From the cell containing the given text, extract its center point as (x, y) coordinate. 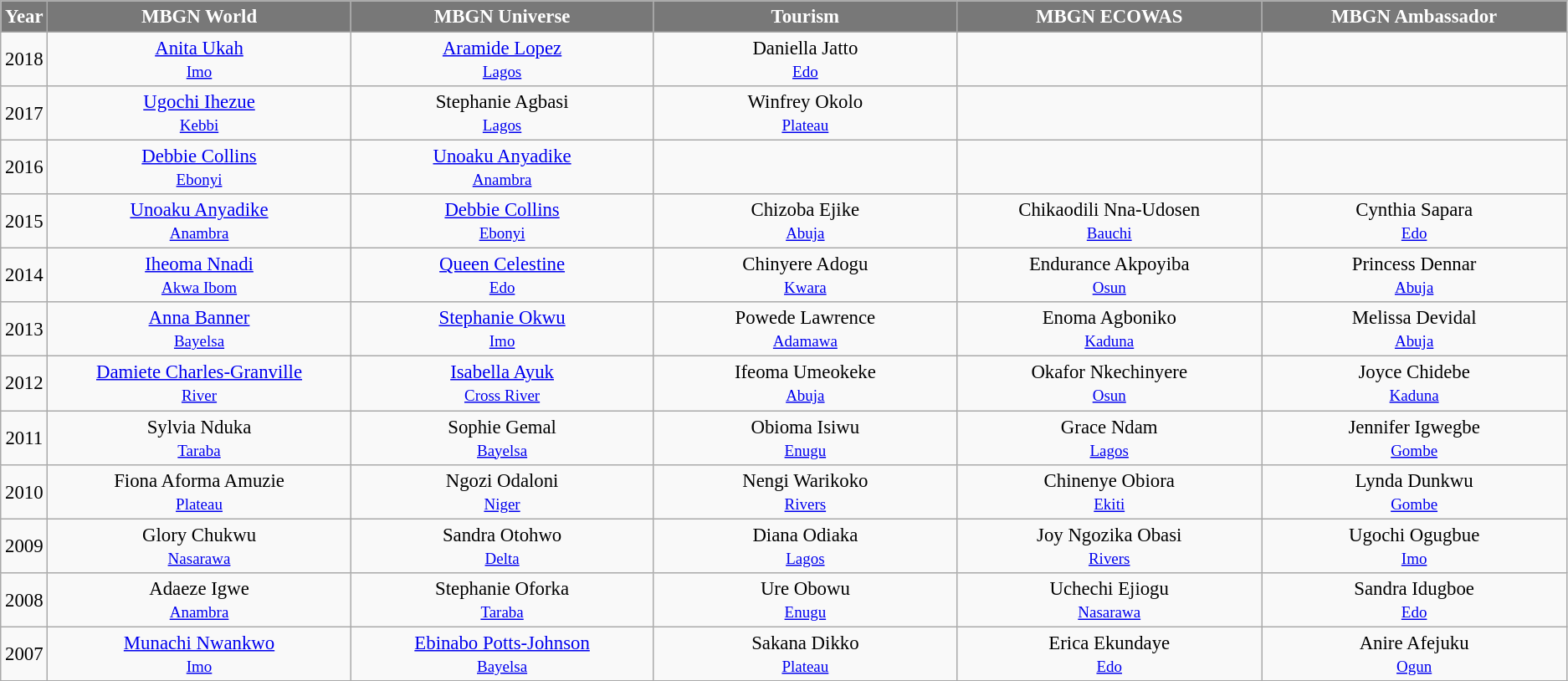
Sylvia NdukaTaraba (199, 438)
Uchechi EjioguNasarawa (1109, 599)
Joy Ngozika Obasi Rivers (1109, 545)
Cynthia SaparaEdo (1414, 221)
Adaeze IgweAnambra (199, 599)
2009 (24, 545)
Joyce ChidebeKaduna (1414, 383)
Ngozi OdaloniNiger (502, 492)
2017 (24, 114)
Endurance AkpoyibaOsun (1109, 276)
2016 (24, 167)
Chinyere AdoguKwara (805, 276)
2011 (24, 438)
Isabella Ayuk Cross River (502, 383)
Chikaodili Nna-UdosenBauchi (1109, 221)
Winfrey OkoloPlateau (805, 114)
Diana Odiaka Lagos (805, 545)
Glory ChukwuNasarawa (199, 545)
MBGN World (199, 17)
Sophie GemalBayelsa (502, 438)
Stephanie OkwuImo (502, 330)
Fiona Aforma AmuziePlateau (199, 492)
Iheoma NnadiAkwa Ibom (199, 276)
Sakana DikkoPlateau (805, 654)
Powede LawrenceAdamawa (805, 330)
2012 (24, 383)
Ugochi IhezueKebbi (199, 114)
Queen CelestineEdo (502, 276)
Nengi WarikokoRivers (805, 492)
Erica EkundayeEdo (1109, 654)
Damiete Charles-Granville River (199, 383)
Jennifer IgwegbeGombe (1414, 438)
2015 (24, 221)
2018 (24, 60)
2010 (24, 492)
2013 (24, 330)
Anire AfejukuOgun (1414, 654)
2008 (24, 599)
Lynda DunkwuGombe (1414, 492)
Grace NdamLagos (1109, 438)
2007 (24, 654)
Stephanie OforkaTaraba (502, 599)
Ifeoma UmeokekeAbuja (805, 383)
Chizoba EjikeAbuja (805, 221)
Daniella JattoEdo (805, 60)
Anna BannerBayelsa (199, 330)
Tourism (805, 17)
Chinenye ObioraEkiti (1109, 492)
Ure ObowuEnugu (805, 599)
Sandra IdugboeEdo (1414, 599)
Munachi NwankwoImo (199, 654)
MBGN Ambassador (1414, 17)
Ugochi OgugbueImo (1414, 545)
Enoma AgbonikoKaduna (1109, 330)
Ebinabo Potts-JohnsonBayelsa (502, 654)
Aramide LopezLagos (502, 60)
Sandra OtohwoDelta (502, 545)
Stephanie AgbasiLagos (502, 114)
MBGN Universe (502, 17)
Princess DennarAbuja (1414, 276)
Year (24, 17)
Okafor NkechinyereOsun (1109, 383)
2014 (24, 276)
Melissa DevidalAbuja (1414, 330)
Anita UkahImo (199, 60)
Obioma IsiwuEnugu (805, 438)
MBGN ECOWAS (1109, 17)
